Output the [x, y] coordinate of the center of the cell containing the given text.  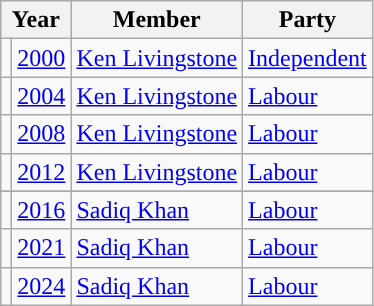
2000 [42, 58]
2016 [42, 210]
2008 [42, 134]
Party [308, 20]
2024 [42, 286]
2021 [42, 248]
Year [36, 20]
2004 [42, 96]
2012 [42, 172]
Member [157, 20]
Independent [308, 58]
